Return the [x, y] coordinate for the center point of the cell that contains the specified text.  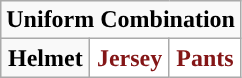
Helmet [46, 58]
Jersey [130, 58]
Pants [204, 58]
Uniform Combination [121, 20]
